Locate the cell with the specified text and output its (X, Y) center coordinate. 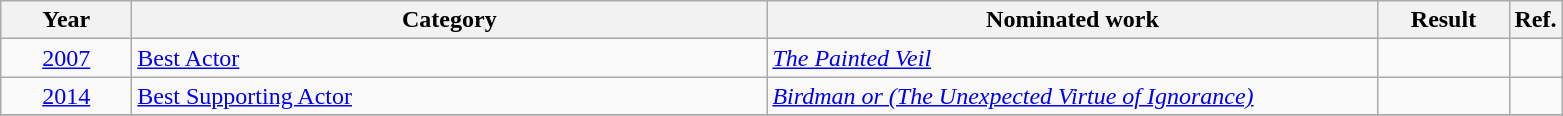
Ref. (1536, 20)
Best Actor (450, 58)
Birdman or (The Unexpected Virtue of Ignorance) (1072, 96)
The Painted Veil (1072, 58)
Nominated work (1072, 20)
2007 (66, 58)
Category (450, 20)
Year (66, 20)
Result (1444, 20)
Best Supporting Actor (450, 96)
2014 (66, 96)
